Extract the (X, Y) coordinate from the center of the cell holding the provided text.  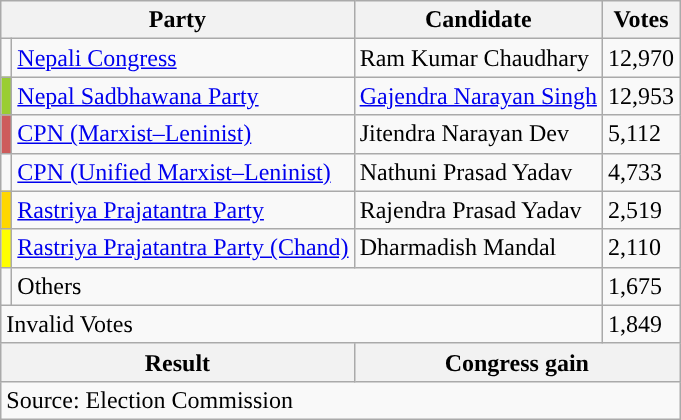
2,519 (640, 210)
4,733 (640, 172)
Result (178, 362)
Congress gain (516, 362)
CPN (Marxist–Leninist) (183, 134)
Ram Kumar Chaudhary (478, 58)
Candidate (478, 20)
Rastriya Prajatantra Party (183, 210)
Jitendra Narayan Dev (478, 134)
1,849 (640, 324)
Nepali Congress (183, 58)
Nepal Sadbhawana Party (183, 96)
Source: Election Commission (340, 400)
Invalid Votes (302, 324)
12,953 (640, 96)
Others (308, 286)
Nathuni Prasad Yadav (478, 172)
Dharmadish Mandal (478, 248)
2,110 (640, 248)
Gajendra Narayan Singh (478, 96)
Party (178, 20)
1,675 (640, 286)
Rastriya Prajatantra Party (Chand) (183, 248)
Votes (640, 20)
CPN (Unified Marxist–Leninist) (183, 172)
5,112 (640, 134)
12,970 (640, 58)
Rajendra Prasad Yadav (478, 210)
